Output the (x, y) coordinate of the center of the cell containing the given text.  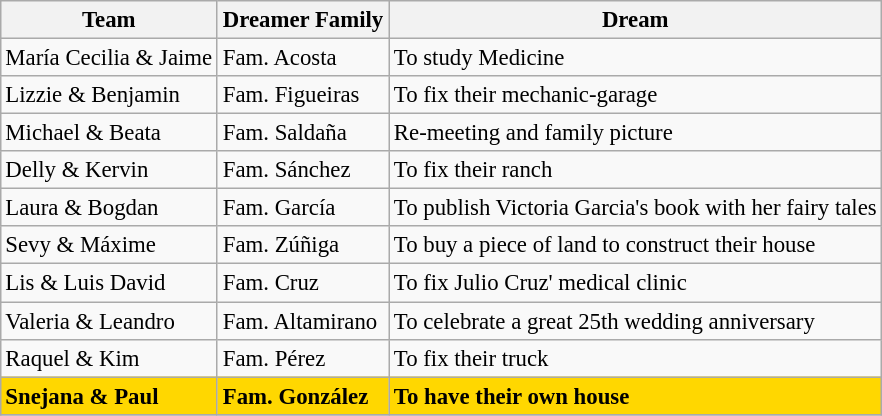
Fam. Saldaña (302, 133)
Valeria & Leandro (108, 321)
Laura & Bogdan (108, 208)
Fam. García (302, 208)
Fam. Altamirano (302, 321)
Delly & Kervin (108, 170)
Fam. Figueiras (302, 95)
Michael & Beata (108, 133)
To celebrate a great 25th wedding anniversary (636, 321)
To fix their truck (636, 358)
Fam. González (302, 396)
To study Medicine (636, 57)
Fam. Sánchez (302, 170)
To fix Julio Cruz' medical clinic (636, 283)
To publish Victoria Garcia's book with her fairy tales (636, 208)
Sevy & Máxime (108, 245)
Fam. Cruz (302, 283)
Fam. Zúñiga (302, 245)
To fix their ranch (636, 170)
Lis & Luis David (108, 283)
Dreamer Family (302, 20)
To buy a piece of land to construct their house (636, 245)
To have their own house (636, 396)
Raquel & Kim (108, 358)
Re-meeting and family picture (636, 133)
Lizzie & Benjamin (108, 95)
Team (108, 20)
Dream (636, 20)
María Cecilia & Jaime (108, 57)
To fix their mechanic-garage (636, 95)
Snejana & Paul (108, 396)
Fam. Pérez (302, 358)
Fam. Acosta (302, 57)
